Locate the cell with the specified text and output its [x, y] center coordinate. 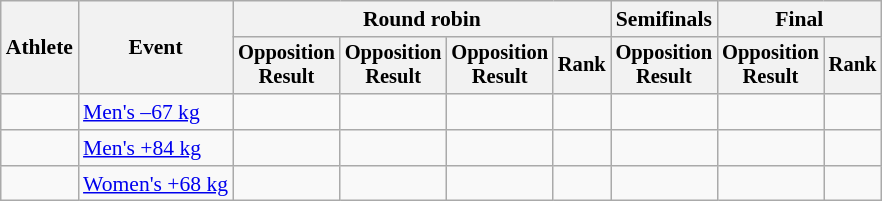
Round robin [422, 19]
Event [156, 48]
Athlete [40, 48]
Semifinals [664, 19]
Men's +84 kg [156, 148]
Final [799, 19]
Men's –67 kg [156, 112]
